Pinpoint the cell where the given text exists, returning its [X, Y] midpoint coordinate. 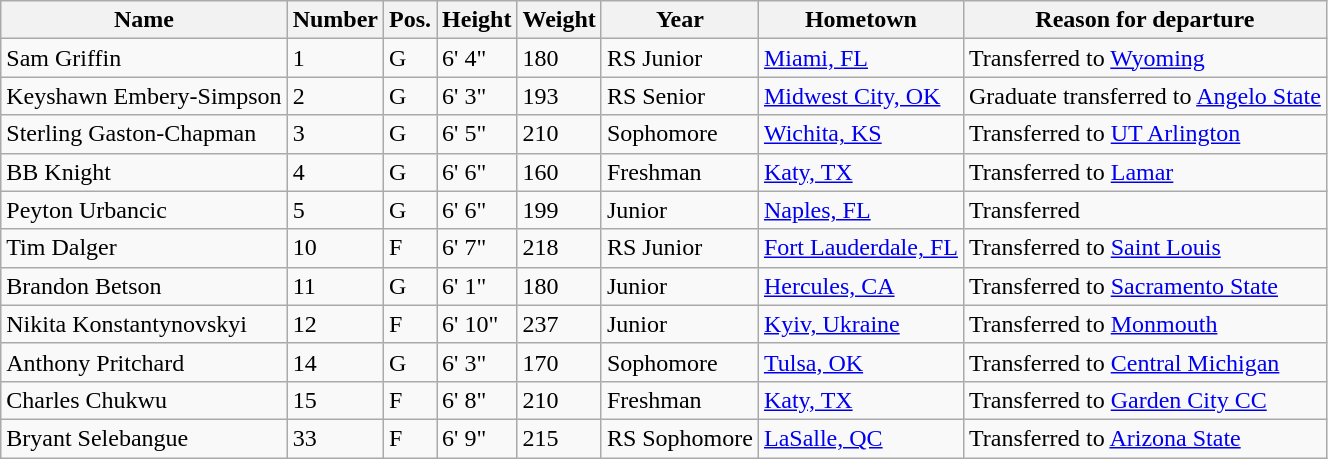
Pos. [410, 20]
RS Sophomore [680, 438]
Nikita Konstantynovskyi [144, 324]
6' 7" [477, 248]
215 [559, 438]
33 [335, 438]
RS Senior [680, 96]
237 [559, 324]
Midwest City, OK [860, 96]
11 [335, 286]
Transferred to Monmouth [1144, 324]
Bryant Selebangue [144, 438]
Name [144, 20]
193 [559, 96]
14 [335, 362]
1 [335, 58]
Transferred to Lamar [1144, 172]
5 [335, 210]
Transferred to Garden City CC [1144, 400]
Transferred to Sacramento State [1144, 286]
Hometown [860, 20]
Kyiv, Ukraine [860, 324]
6' 10" [477, 324]
199 [559, 210]
Transferred to Wyoming [1144, 58]
10 [335, 248]
Peyton Urbancic [144, 210]
6' 8" [477, 400]
Charles Chukwu [144, 400]
Number [335, 20]
Wichita, KS [860, 134]
BB Knight [144, 172]
Transferred to Arizona State [1144, 438]
Transferred to UT Arlington [1144, 134]
3 [335, 134]
218 [559, 248]
Anthony Pritchard [144, 362]
Tim Dalger [144, 248]
Sterling Gaston-Chapman [144, 134]
Graduate transferred to Angelo State [1144, 96]
160 [559, 172]
4 [335, 172]
12 [335, 324]
6' 5" [477, 134]
Transferred [1144, 210]
Year [680, 20]
Hercules, CA [860, 286]
LaSalle, QC [860, 438]
170 [559, 362]
Tulsa, OK [860, 362]
2 [335, 96]
Height [477, 20]
Brandon Betson [144, 286]
15 [335, 400]
Transferred to Central Michigan [1144, 362]
Reason for departure [1144, 20]
Sam Griffin [144, 58]
Keyshawn Embery-Simpson [144, 96]
Naples, FL [860, 210]
Miami, FL [860, 58]
Weight [559, 20]
6' 4" [477, 58]
6' 9" [477, 438]
Fort Lauderdale, FL [860, 248]
Transferred to Saint Louis [1144, 248]
6' 1" [477, 286]
